Provide the [x, y] coordinate of the cell's center where the given text is located.  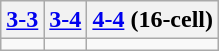
3-4 [66, 20]
4-4 (16-cell) [153, 20]
3-3 [22, 20]
